Determine the [x, y] coordinate at the center of the cell enclosing the given text.  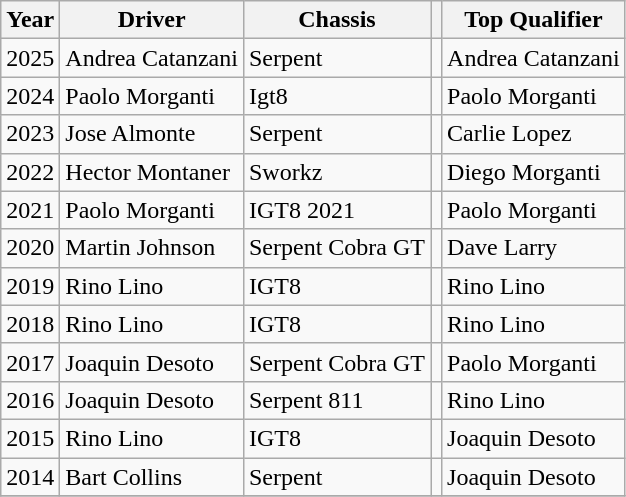
Jose Almonte [152, 134]
2014 [30, 477]
2023 [30, 134]
Igt8 [336, 96]
Top Qualifier [534, 20]
Martin Johnson [152, 248]
Carlie Lopez [534, 134]
2019 [30, 286]
Year [30, 20]
2016 [30, 400]
Serpent 811 [336, 400]
2022 [30, 172]
2021 [30, 210]
Hector Montaner [152, 172]
2018 [30, 324]
Dave Larry [534, 248]
Driver [152, 20]
Chassis [336, 20]
2017 [30, 362]
Bart Collins [152, 477]
2015 [30, 438]
2020 [30, 248]
Diego Morganti [534, 172]
Sworkz [336, 172]
IGT8 2021 [336, 210]
2025 [30, 58]
2024 [30, 96]
